Locate the cell with the specified text and output its (x, y) center coordinate. 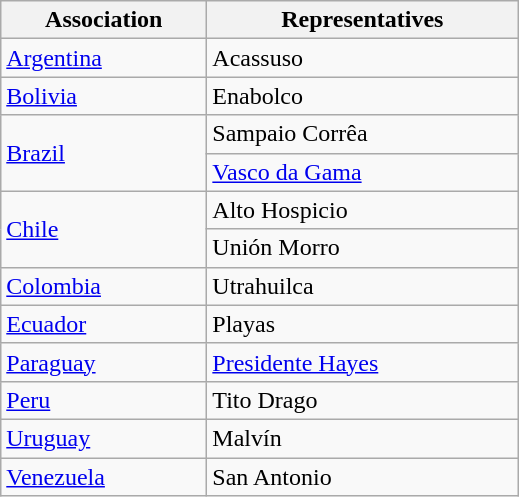
Sampaio Corrêa (362, 134)
Paraguay (104, 362)
Argentina (104, 58)
Representatives (362, 20)
Enabolco (362, 96)
San Antonio (362, 477)
Bolivia (104, 96)
Playas (362, 324)
Ecuador (104, 324)
Malvín (362, 438)
Association (104, 20)
Tito Drago (362, 400)
Vasco da Gama (362, 172)
Venezuela (104, 477)
Presidente Hayes (362, 362)
Colombia (104, 286)
Utrahuilca (362, 286)
Alto Hospicio (362, 210)
Acassuso (362, 58)
Uruguay (104, 438)
Brazil (104, 153)
Chile (104, 229)
Peru (104, 400)
Unión Morro (362, 248)
